Search for the cell housing the specified text and yield its [x, y] center coordinate. 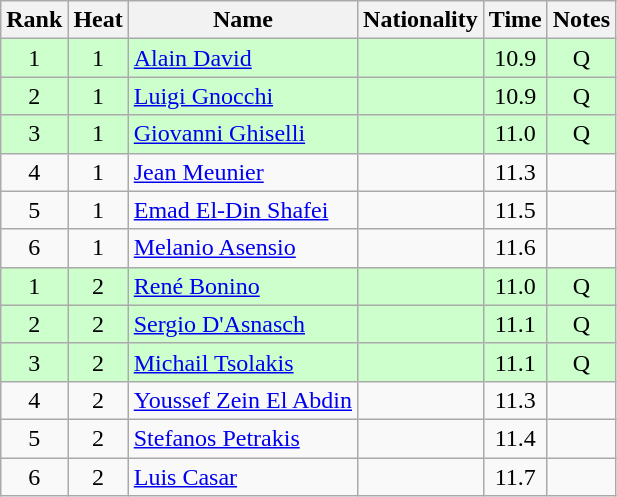
Giovanni Ghiselli [242, 134]
Emad El-Din Shafei [242, 210]
Melanio Asensio [242, 248]
11.4 [515, 438]
René Bonino [242, 286]
11.6 [515, 248]
Sergio D'Asnasch [242, 324]
Luis Casar [242, 477]
11.7 [515, 477]
Heat [98, 20]
Youssef Zein El Abdin [242, 400]
Name [242, 20]
Rank [34, 20]
Jean Meunier [242, 172]
Nationality [421, 20]
11.5 [515, 210]
Time [515, 20]
Alain David [242, 58]
Stefanos Petrakis [242, 438]
Notes [581, 20]
Michail Tsolakis [242, 362]
Luigi Gnocchi [242, 96]
